Locate the cell with the specified text and output its [x, y] center coordinate. 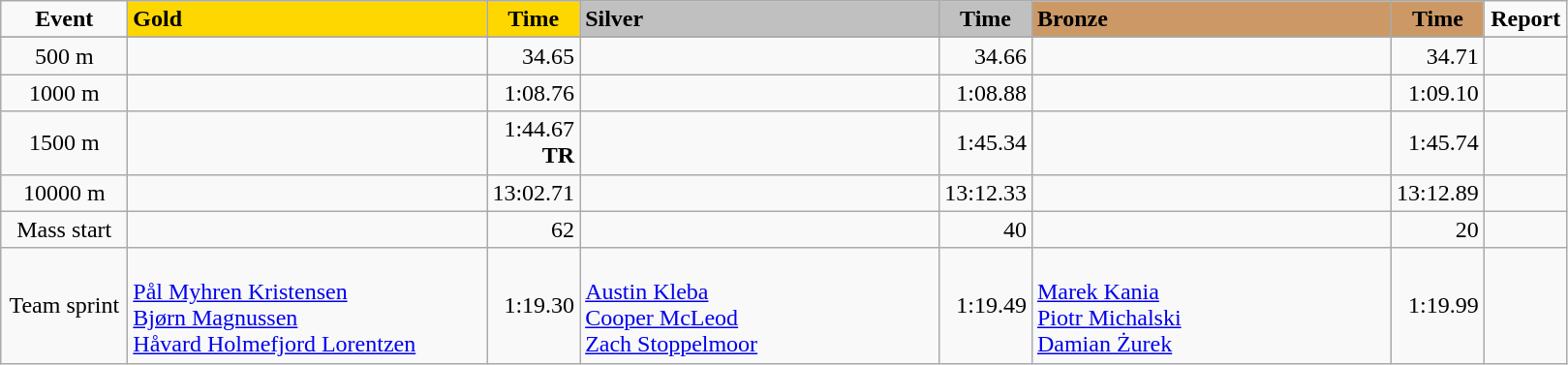
62 [534, 229]
34.71 [1437, 56]
13:12.33 [986, 193]
13:02.71 [534, 193]
34.65 [534, 56]
1:19.99 [1437, 306]
10000 m [64, 193]
Event [64, 19]
Austin KlebaCooper McLeodZach Stoppelmoor [759, 306]
Pål Myhren KristensenBjørn MagnussenHåvard Holmefjord Lorentzen [308, 306]
20 [1437, 229]
Gold [308, 19]
1000 m [64, 93]
Marek KaniaPiotr MichalskiDamian Żurek [1211, 306]
1:08.88 [986, 93]
Team sprint [64, 306]
1:45.74 [1437, 143]
Report [1525, 19]
40 [986, 229]
34.66 [986, 56]
Mass start [64, 229]
1:09.10 [1437, 93]
1:45.34 [986, 143]
13:12.89 [1437, 193]
1:08.76 [534, 93]
1:19.49 [986, 306]
Bronze [1211, 19]
1:44.67TR [534, 143]
500 m [64, 56]
Silver [759, 19]
1500 m [64, 143]
1:19.30 [534, 306]
